Provide the [X, Y] coordinate of the cell's center where the given text is located.  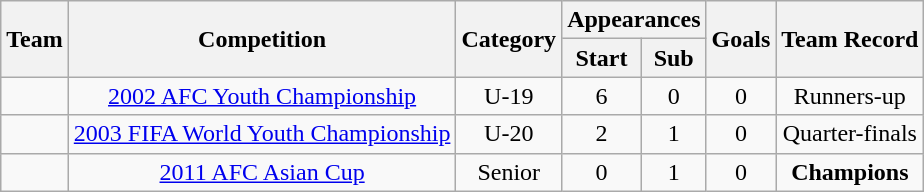
Team Record [850, 39]
Champions [850, 172]
Category [509, 39]
Team [35, 39]
Sub [674, 58]
Senior [509, 172]
Start [602, 58]
2011 AFC Asian Cup [262, 172]
2002 AFC Youth Championship [262, 96]
U-20 [509, 134]
2003 FIFA World Youth Championship [262, 134]
Competition [262, 39]
2 [602, 134]
U-19 [509, 96]
Goals [741, 39]
Appearances [634, 20]
Runners-up [850, 96]
Quarter-finals [850, 134]
6 [602, 96]
